Locate the cell with the specified text and output its [X, Y] center coordinate. 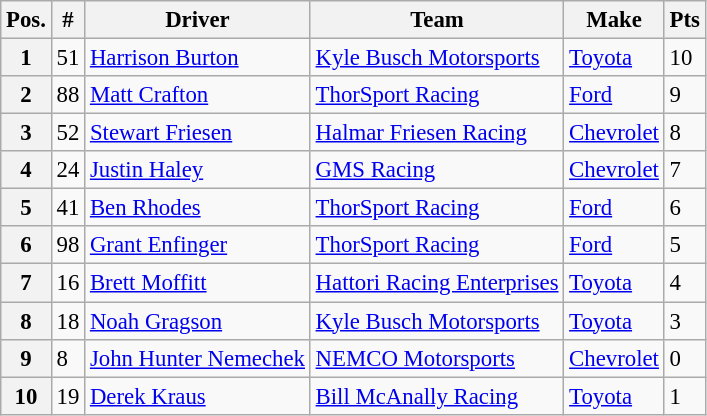
16 [68, 283]
41 [68, 208]
GMS Racing [437, 170]
Hattori Racing Enterprises [437, 283]
# [68, 20]
98 [68, 245]
19 [68, 396]
Grant Enfinger [198, 245]
Stewart Friesen [198, 133]
52 [68, 133]
18 [68, 321]
Halmar Friesen Racing [437, 133]
24 [68, 170]
Bill McAnally Racing [437, 396]
Pos. [26, 20]
2 [26, 95]
Team [437, 20]
Noah Gragson [198, 321]
Ben Rhodes [198, 208]
NEMCO Motorsports [437, 358]
51 [68, 58]
0 [684, 358]
Driver [198, 20]
Pts [684, 20]
John Hunter Nemechek [198, 358]
Justin Haley [198, 170]
88 [68, 95]
Derek Kraus [198, 396]
Harrison Burton [198, 58]
Brett Moffitt [198, 283]
Make [614, 20]
Matt Crafton [198, 95]
